Return (X, Y) of the center of cell containing provided text 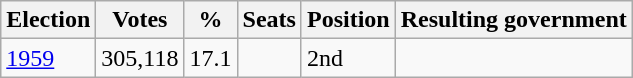
1959 (48, 58)
Position (348, 20)
Election (48, 20)
Resulting government (514, 20)
17.1 (210, 58)
% (210, 20)
305,118 (140, 58)
Seats (269, 20)
Votes (140, 20)
2nd (348, 58)
